For the text-containing cell, return its midpoint in [x, y] coordinate format. 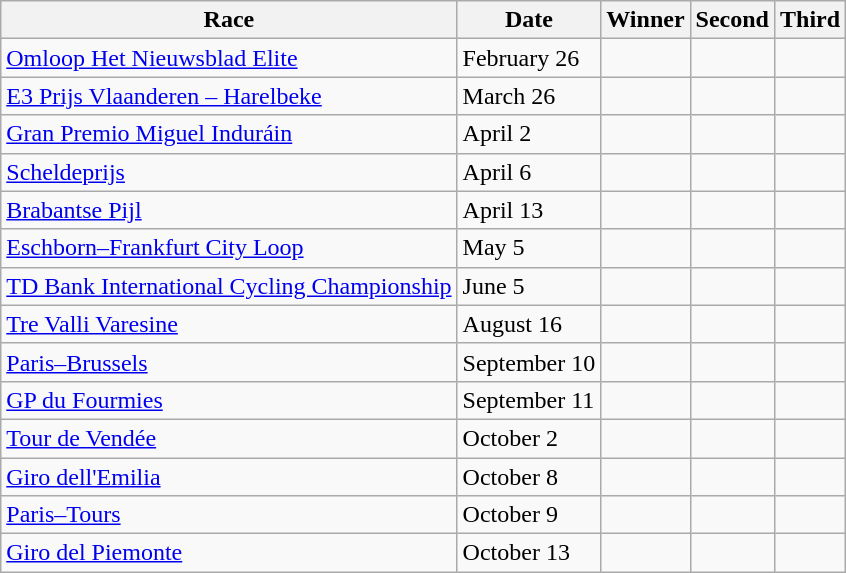
October 2 [529, 438]
March 26 [529, 96]
April 13 [529, 210]
Paris–Tours [229, 515]
June 5 [529, 286]
Tour de Vendée [229, 438]
May 5 [529, 248]
April 2 [529, 134]
Date [529, 20]
September 11 [529, 400]
Tre Valli Varesine [229, 324]
Second [732, 20]
Eschborn–Frankfurt City Loop [229, 248]
Giro del Piemonte [229, 553]
Giro dell'Emilia [229, 477]
October 13 [529, 553]
Gran Premio Miguel Induráin [229, 134]
April 6 [529, 172]
Paris–Brussels [229, 362]
Brabantse Pijl [229, 210]
E3 Prijs Vlaanderen – Harelbeke [229, 96]
February 26 [529, 58]
Winner [646, 20]
October 9 [529, 515]
August 16 [529, 324]
GP du Fourmies [229, 400]
Scheldeprijs [229, 172]
TD Bank International Cycling Championship [229, 286]
Race [229, 20]
Omloop Het Nieuwsblad Elite [229, 58]
October 8 [529, 477]
Third [810, 20]
September 10 [529, 362]
